Find where the given text appears and provide that cell's center as [x, y] coordinate. 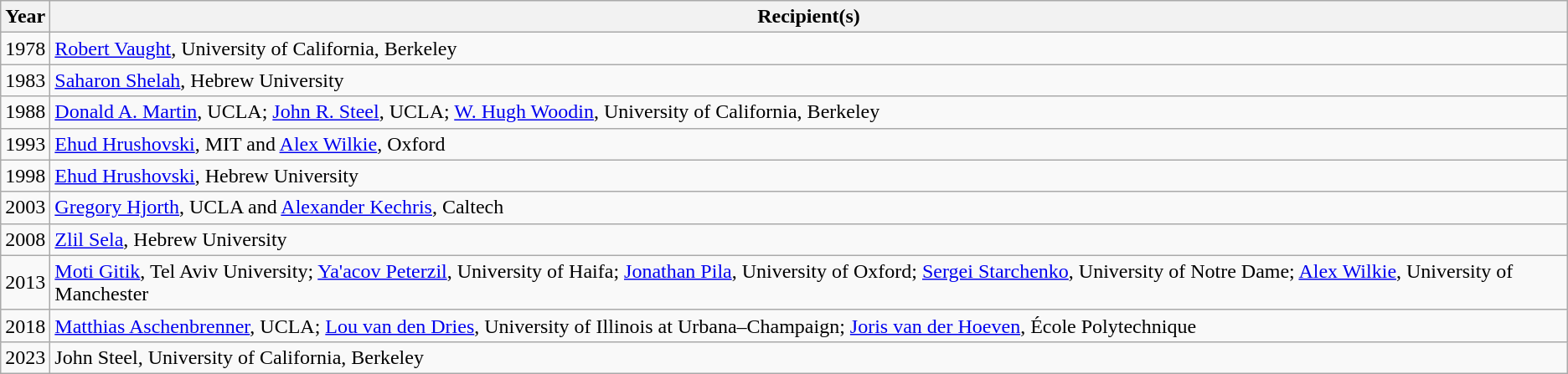
Year [25, 17]
Donald A. Martin, UCLA; John R. Steel, UCLA; W. Hugh Woodin, University of California, Berkeley [809, 112]
2008 [25, 239]
1983 [25, 80]
Saharon Shelah, Hebrew University [809, 80]
Zlil Sela, Hebrew University [809, 239]
Ehud Hrushovski, Hebrew University [809, 176]
1988 [25, 112]
1993 [25, 144]
John Steel, University of California, Berkeley [809, 357]
Ehud Hrushovski, MIT and Alex Wilkie, Oxford [809, 144]
Matthias Aschenbrenner, UCLA; Lou van den Dries, University of Illinois at Urbana–Champaign; Joris van der Hoeven, École Polytechnique [809, 325]
2003 [25, 207]
Gregory Hjorth, UCLA and Alexander Kechris, Caltech [809, 207]
2013 [25, 283]
2023 [25, 357]
Recipient(s) [809, 17]
Robert Vaught, University of California, Berkeley [809, 49]
1998 [25, 176]
1978 [25, 49]
2018 [25, 325]
